Determine the [x, y] coordinate at the center of the cell enclosing the given text.  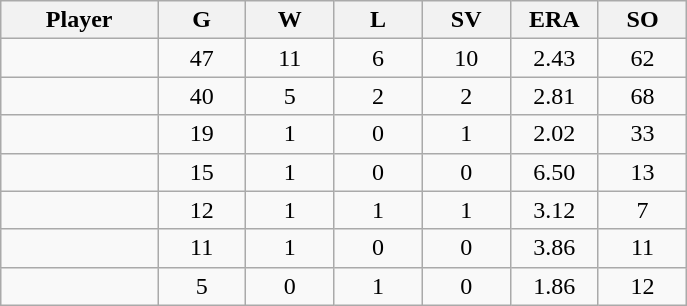
68 [642, 96]
3.12 [554, 210]
13 [642, 172]
19 [202, 134]
W [290, 20]
7 [642, 210]
3.86 [554, 248]
6 [378, 58]
1.86 [554, 286]
15 [202, 172]
SO [642, 20]
L [378, 20]
10 [466, 58]
G [202, 20]
ERA [554, 20]
2.43 [554, 58]
62 [642, 58]
40 [202, 96]
Player [80, 20]
47 [202, 58]
33 [642, 134]
6.50 [554, 172]
SV [466, 20]
2.81 [554, 96]
2.02 [554, 134]
